Find where the given text appears and provide that cell's center as [X, Y] coordinate. 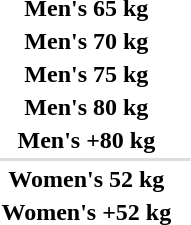
Men's 75 kg [86, 74]
Men's 70 kg [86, 41]
Men's 80 kg [86, 107]
Men's +80 kg [86, 140]
Women's 52 kg [86, 179]
